Extract the [X, Y] coordinate from the center of the cell holding the provided text.  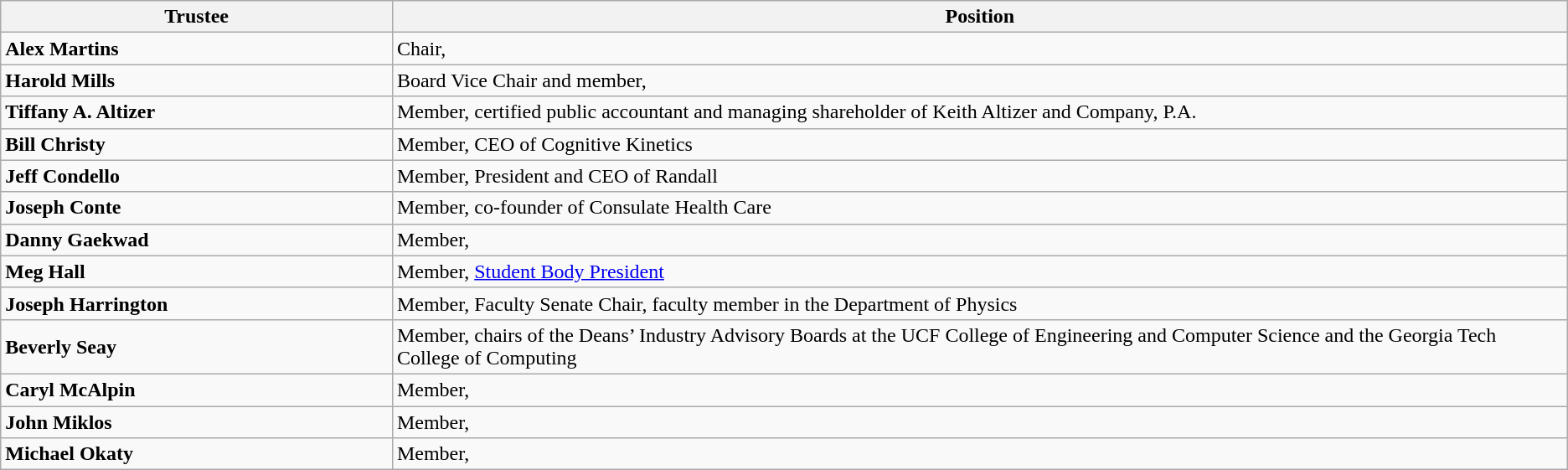
Danny Gaekwad [197, 240]
Joseph Harrington [197, 303]
Position [980, 17]
Jeff Condello [197, 176]
Chair, [980, 49]
Meg Hall [197, 271]
Alex Martins [197, 49]
Caryl McAlpin [197, 390]
Tiffany A. Altizer [197, 112]
Trustee [197, 17]
Board Vice Chair and member, [980, 80]
Member, President and CEO of Randall [980, 176]
Beverly Seay [197, 347]
Michael Okaty [197, 454]
Member, Faculty Senate Chair, faculty member in the Department of Physics [980, 303]
Member, certified public accountant and managing shareholder of Keith Altizer and Company, P.A. [980, 112]
John Miklos [197, 421]
Bill Christy [197, 144]
Harold Mills [197, 80]
Member, Student Body President [980, 271]
Joseph Conte [197, 208]
Member, CEO of Cognitive Kinetics [980, 144]
Member, co-founder of Consulate Health Care [980, 208]
